Capture the cell that displays the provided text and extract its [x, y] central coordinate. 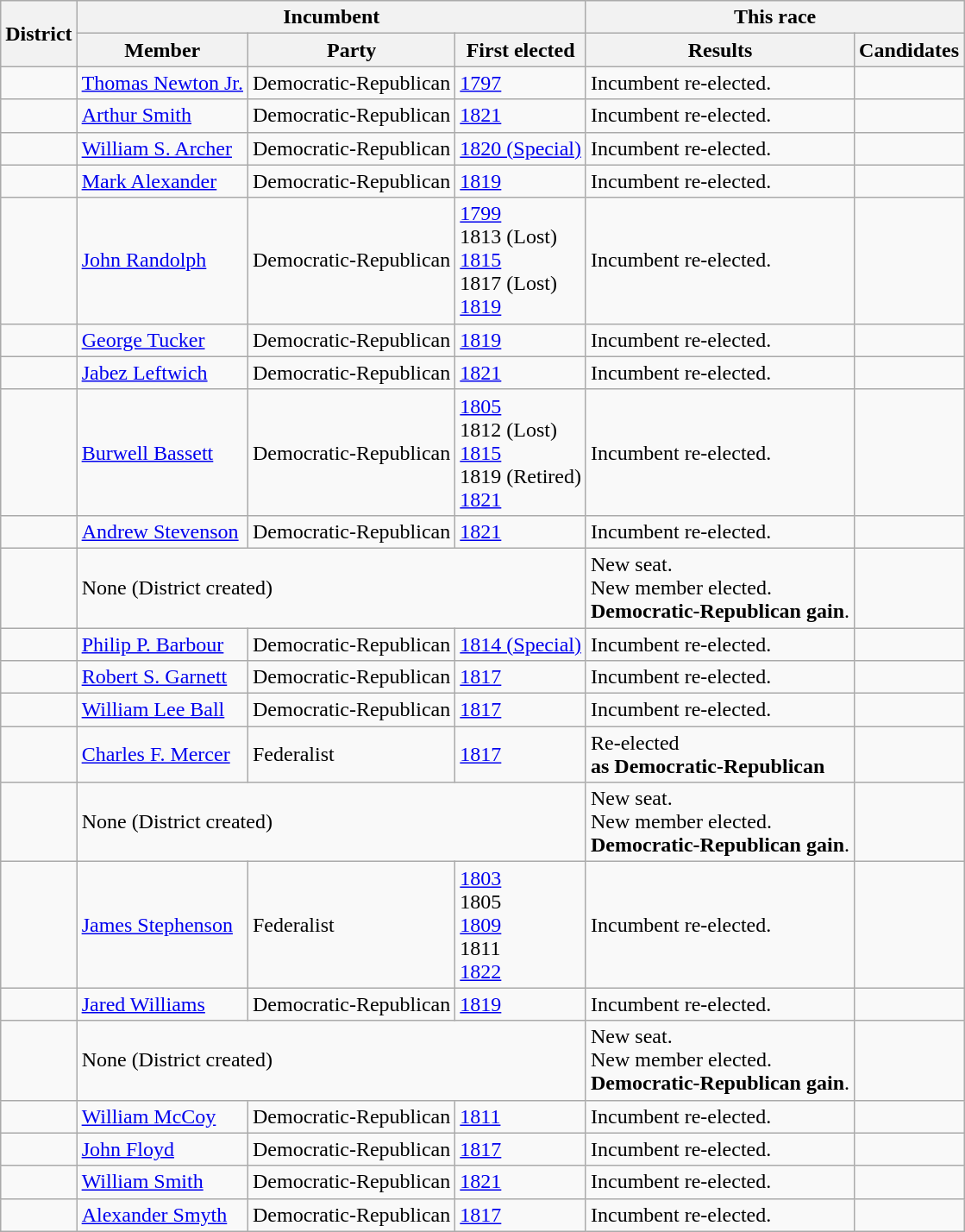
Charles F. Mercer [162, 754]
George Tucker [162, 340]
William Smith [162, 1182]
Arthur Smith [162, 116]
Thomas Newton Jr. [162, 83]
17991813 (Lost)18151817 (Lost)1819 [521, 261]
Incumbent [331, 17]
1814 (Special) [521, 644]
John Floyd [162, 1149]
Alexander Smyth [162, 1215]
1820 (Special) [521, 148]
Jared Williams [162, 1004]
18031805 18091811 1822 [521, 925]
Mark Alexander [162, 181]
1811 [521, 1116]
William S. Archer [162, 148]
First elected [521, 50]
Candidates [909, 50]
Member [162, 50]
John Randolph [162, 261]
Andrew Stevenson [162, 531]
18051812 (Lost)18151819 (Retired)1821 [521, 452]
District [39, 34]
Robert S. Garnett [162, 677]
William McCoy [162, 1116]
Re-electedas Democratic-Republican [719, 754]
Jabez Leftwich [162, 373]
James Stephenson [162, 925]
Results [719, 50]
1797 [521, 83]
Party [351, 50]
Burwell Bassett [162, 452]
This race [774, 17]
Philip P. Barbour [162, 644]
William Lee Ball [162, 710]
